Scan for the cell matching the given text and deliver its [x, y] coordinate at center. 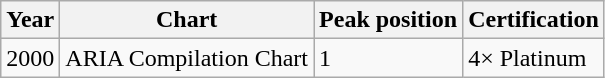
Peak position [388, 20]
2000 [30, 58]
Chart [187, 20]
Certification [534, 20]
Year [30, 20]
1 [388, 58]
ARIA Compilation Chart [187, 58]
4× Platinum [534, 58]
